Detect which cell encompasses the target text, then output its [x, y] center coordinate. 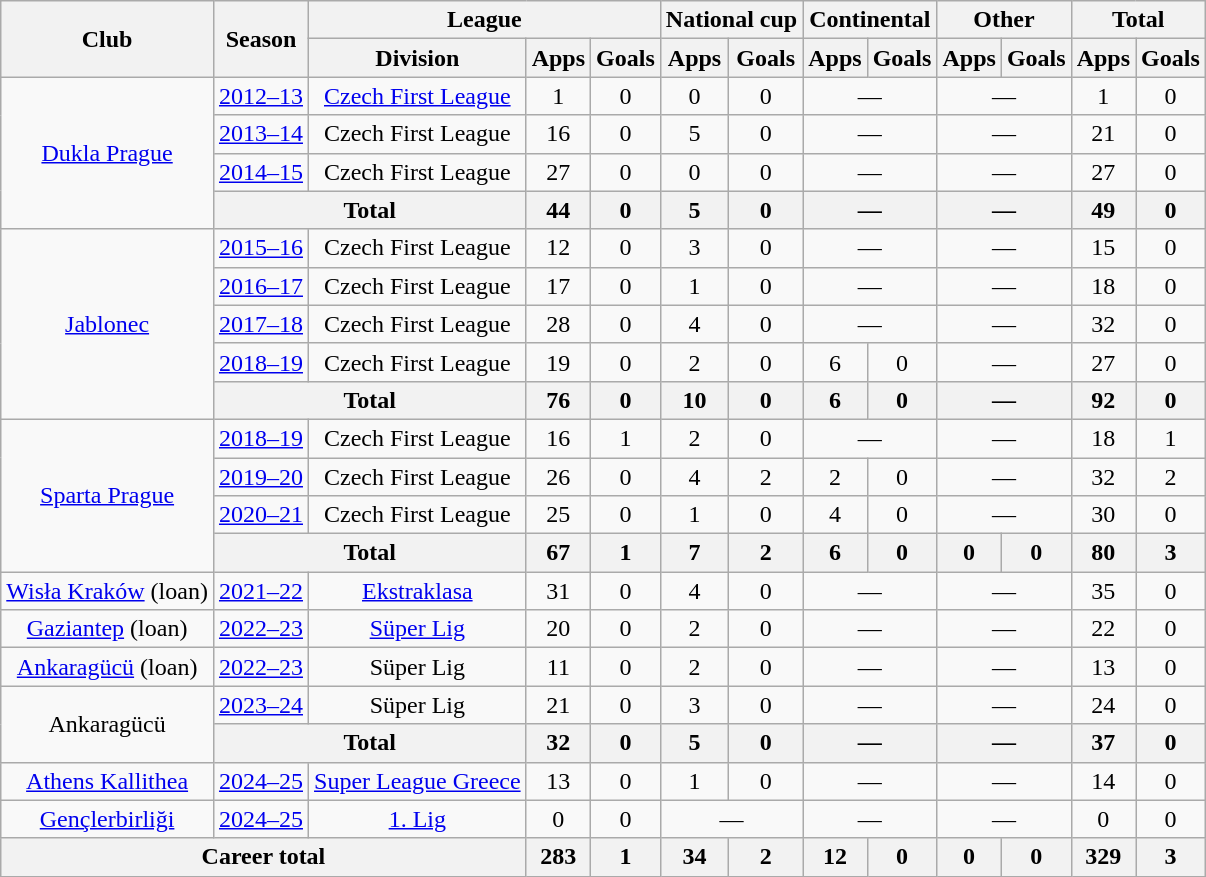
20 [558, 629]
Gençlerbirliği [108, 819]
National cup [731, 20]
26 [558, 477]
10 [694, 400]
2015–16 [260, 248]
Dukla Prague [108, 153]
Ekstraklasa [418, 591]
2016–17 [260, 286]
Ankaragücü [108, 724]
Season [260, 39]
17 [558, 286]
Gaziantep (loan) [108, 629]
44 [558, 210]
25 [558, 515]
76 [558, 400]
2012–13 [260, 96]
329 [1103, 857]
28 [558, 324]
2020–21 [260, 515]
24 [1103, 705]
Sparta Prague [108, 495]
19 [558, 362]
2021–22 [260, 591]
Career total [264, 857]
30 [1103, 515]
2023–24 [260, 705]
22 [1103, 629]
34 [694, 857]
11 [558, 667]
49 [1103, 210]
15 [1103, 248]
2019–20 [260, 477]
Wisła Kraków (loan) [108, 591]
2013–14 [260, 134]
283 [558, 857]
67 [558, 553]
37 [1103, 743]
14 [1103, 781]
1. Lig [418, 819]
2014–15 [260, 172]
Super League Greece [418, 781]
Jablonec [108, 324]
35 [1103, 591]
31 [558, 591]
92 [1103, 400]
Other [1004, 20]
Athens Kallithea [108, 781]
Division [418, 58]
Continental [870, 20]
2017–18 [260, 324]
League [485, 20]
80 [1103, 553]
Ankaragücü (loan) [108, 667]
Club [108, 39]
7 [694, 553]
